Locate the cell with the specified text and output its [x, y] center coordinate. 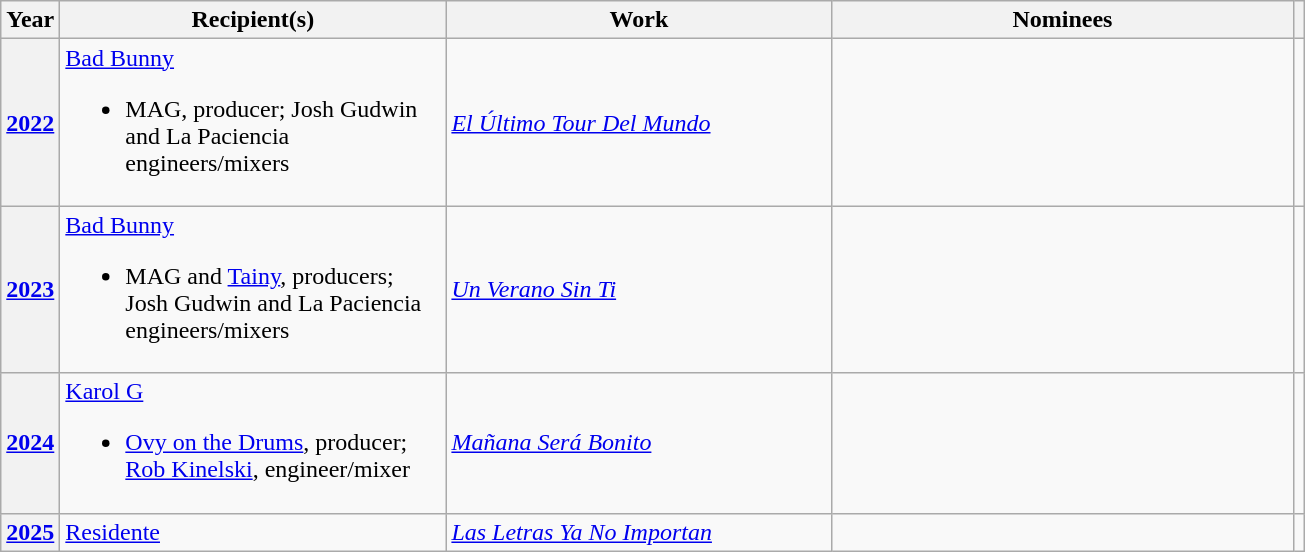
2024 [30, 443]
Recipient(s) [253, 20]
Year [30, 20]
Residente [253, 532]
El Último Tour Del Mundo [639, 122]
Bad BunnyMAG, producer; Josh Gudwin and La Paciencia engineers/mixers [253, 122]
Nominees [1062, 20]
Karol GOvy on the Drums, producer; Rob Kinelski, engineer/mixer [253, 443]
Las Letras Ya No Importan [639, 532]
2023 [30, 290]
2025 [30, 532]
Un Verano Sin Ti [639, 290]
Bad BunnyMAG and Tainy, producers; Josh Gudwin and La Paciencia engineers/mixers [253, 290]
Work [639, 20]
Mañana Será Bonito [639, 443]
2022 [30, 122]
